For the text-containing cell, return its midpoint in [x, y] coordinate format. 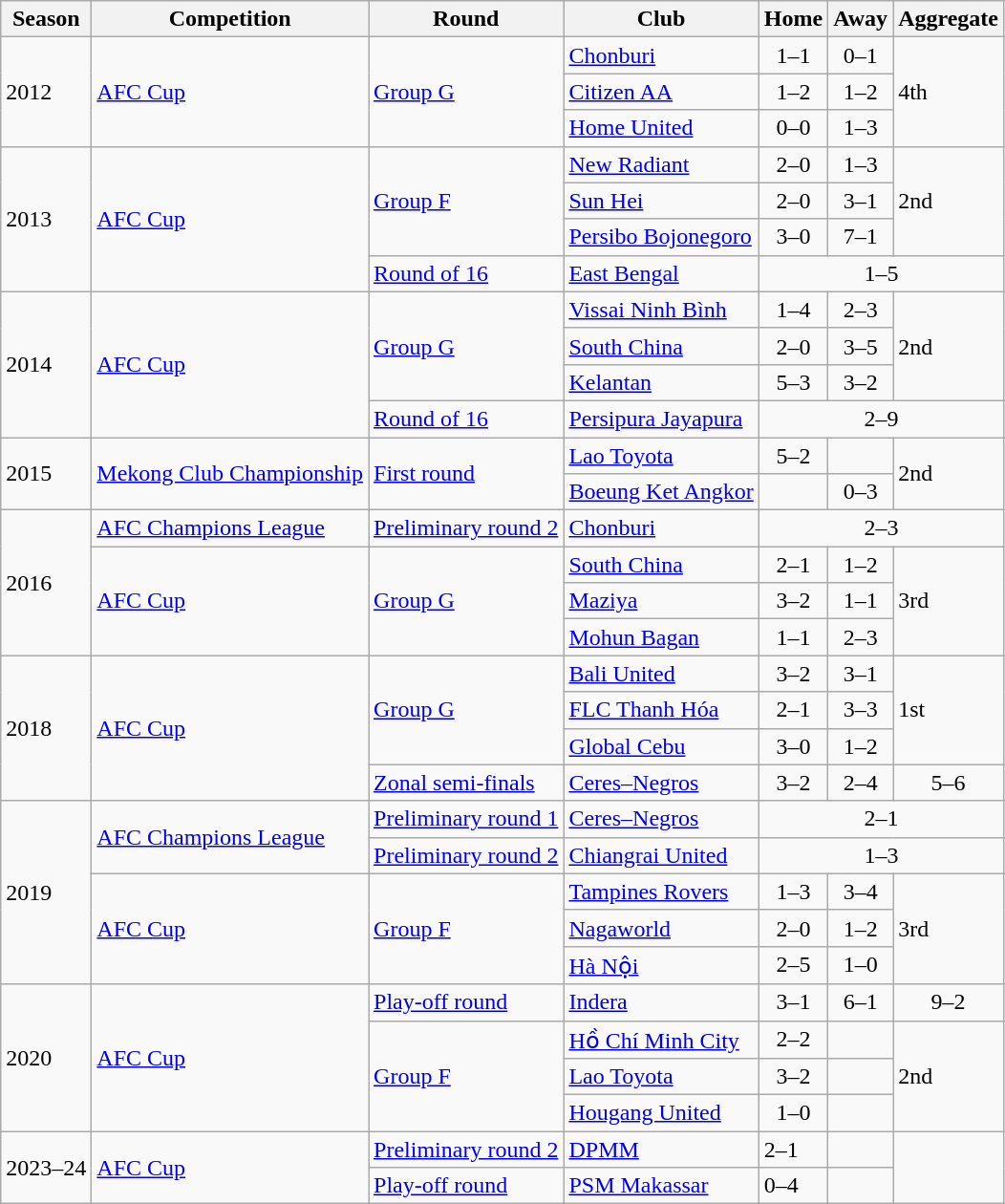
New Radiant [661, 164]
2013 [46, 219]
7–1 [861, 237]
9–2 [949, 1002]
Zonal semi-finals [466, 783]
2015 [46, 474]
Sun Hei [661, 201]
Mekong Club Championship [230, 474]
Global Cebu [661, 746]
Aggregate [949, 19]
2–9 [881, 419]
Bali United [661, 674]
Home United [661, 128]
1st [949, 710]
4th [949, 92]
Vissai Ninh Bình [661, 310]
Tampines Rovers [661, 892]
3–5 [861, 346]
0–4 [793, 1186]
2016 [46, 583]
1–4 [793, 310]
Round [466, 19]
Home [793, 19]
DPMM [661, 1150]
Hồ Chí Minh City [661, 1040]
0–1 [861, 55]
Boeung Ket Angkor [661, 492]
3–4 [861, 892]
2019 [46, 892]
First round [466, 474]
PSM Makassar [661, 1186]
Chiangrai United [661, 855]
0–0 [793, 128]
FLC Thanh Hóa [661, 710]
Competition [230, 19]
5–2 [793, 456]
Hougang United [661, 1113]
Persipura Jayapura [661, 419]
2–5 [793, 965]
Hà Nội [661, 965]
East Bengal [661, 273]
5–6 [949, 783]
2012 [46, 92]
1–5 [881, 273]
Nagaworld [661, 928]
3–3 [861, 710]
Season [46, 19]
2020 [46, 1058]
2018 [46, 728]
0–3 [861, 492]
Persibo Bojonegoro [661, 237]
2023–24 [46, 1168]
Citizen AA [661, 92]
2014 [46, 364]
Away [861, 19]
6–1 [861, 1002]
Kelantan [661, 382]
5–3 [793, 382]
Preliminary round 1 [466, 819]
Club [661, 19]
2–4 [861, 783]
Indera [661, 1002]
2–2 [793, 1040]
Maziya [661, 601]
Mohun Bagan [661, 637]
